Extract the (x, y) coordinate from the center of the cell holding the provided text.  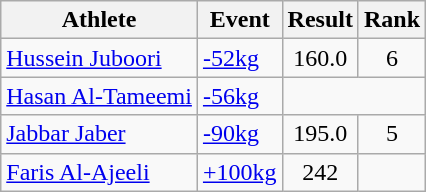
195.0 (320, 134)
-56kg (240, 96)
-90kg (240, 134)
+100kg (240, 172)
Hussein Juboori (100, 58)
Athlete (100, 20)
Jabbar Jaber (100, 134)
160.0 (320, 58)
Hasan Al-Tameemi (100, 96)
6 (392, 58)
Rank (392, 20)
Event (240, 20)
Result (320, 20)
242 (320, 172)
5 (392, 134)
-52kg (240, 58)
Faris Al-Ajeeli (100, 172)
